Find where the given text appears and provide that cell's center as (X, Y) coordinate. 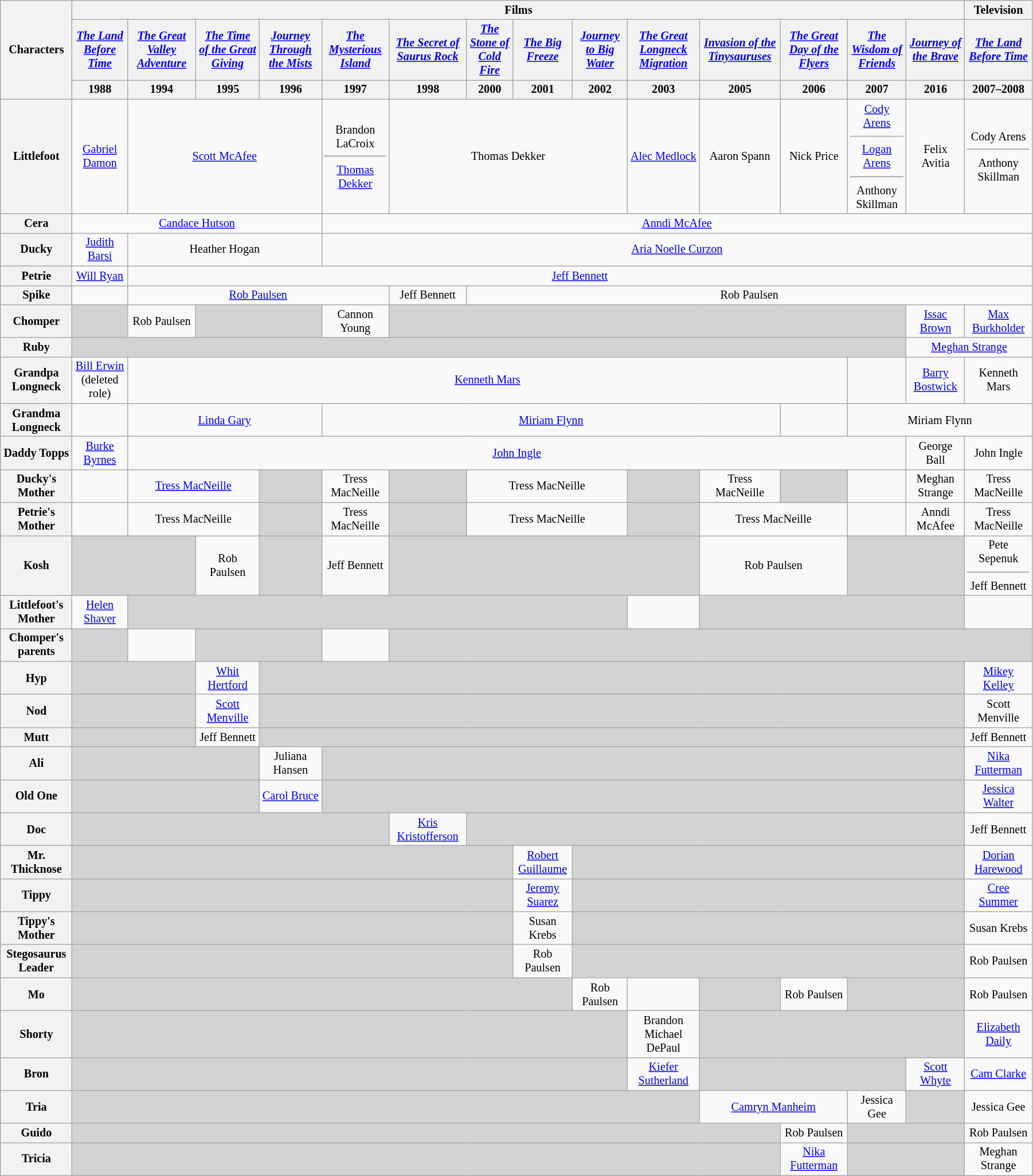
Robert Guillaume (542, 863)
Cody ArensAnthony Skillman (999, 157)
Journey of the Brave (936, 50)
Mutt (37, 738)
Invasion of the Tinysauruses (739, 50)
Gabriel Damon (100, 157)
2006 (814, 90)
Cree Summer (999, 896)
Brandon LaCroixThomas Dekker (355, 157)
Stegosaurus Leader (37, 962)
Journey to Big Water (600, 50)
Tricia (37, 1159)
Old One (37, 797)
Kosh (37, 566)
2007 (877, 90)
Barry Bostwick (936, 381)
Cera (37, 224)
1995 (228, 90)
Hyp (37, 679)
Guido (37, 1134)
2005 (739, 90)
Mikey Kelley (999, 679)
2016 (936, 90)
Felix Avitia (936, 157)
Cody ArensLogan ArensAnthony Skillman (877, 157)
Helen Shaver (100, 613)
Journey Through the Mists (290, 50)
1998 (428, 90)
Candace Hutson (197, 224)
Chomper's parents (37, 645)
Mo (37, 994)
Alec Medlock (664, 157)
Films (518, 10)
Grandpa Longneck (37, 381)
Doc (37, 830)
Ducky (37, 250)
Nick Price (814, 157)
The Wisdom of Friends (877, 50)
Aaron Spann (739, 157)
Mr. Thicknose (37, 863)
Daddy Topps (37, 453)
Brandon Michael DePaul (664, 1034)
Cannon Young (355, 322)
Aria Noelle Curzon (676, 250)
Characters (37, 50)
Issac Brown (936, 322)
The Big Freeze (542, 50)
Petrie's Mother (37, 519)
Judith Barsi (100, 250)
George Ball (936, 453)
Tria (37, 1107)
The Great Day of the Flyers (814, 50)
Scott McAfee (225, 157)
2003 (664, 90)
The Great Valley Adventure (162, 50)
Max Burkholder (999, 322)
Tippy's Mother (37, 928)
1996 (290, 90)
2001 (542, 90)
Juliana Hansen (290, 763)
Bron (37, 1075)
Spike (37, 295)
1994 (162, 90)
Scott Whyte (936, 1075)
Will Ryan (100, 276)
Chomper (37, 322)
Pete SepenukJeff Bennett (999, 566)
Whit Hertford (228, 679)
Thomas Dekker (508, 157)
Ali (37, 763)
Jessica Walter (999, 797)
Carol Bruce (290, 797)
2007–2008 (999, 90)
Bill Erwin (deleted role) (100, 381)
Television (999, 10)
Elizabeth Daily (999, 1034)
Petrie (37, 276)
Ducky's Mother (37, 487)
2000 (490, 90)
Littlefoot (37, 157)
1997 (355, 90)
The Stone of Cold Fire (490, 50)
Heather Hogan (225, 250)
Burke Byrnes (100, 453)
Camryn Manheim (773, 1107)
Kiefer Sutherland (664, 1075)
The Mysterious Island (355, 50)
Jeremy Suarez (542, 896)
Shorty (37, 1034)
Ruby (37, 348)
Grandma Longneck (37, 421)
Cam Clarke (999, 1075)
2002 (600, 90)
Littlefoot's Mother (37, 613)
Nod (37, 711)
The Great Longneck Migration (664, 50)
Kris Kristofferson (428, 830)
Dorian Harewood (999, 863)
The Time of the Great Giving (228, 50)
1988 (100, 90)
The Secret of Saurus Rock (428, 50)
Linda Gary (225, 421)
Tippy (37, 896)
